Find where the given text appears and provide that cell's center as [x, y] coordinate. 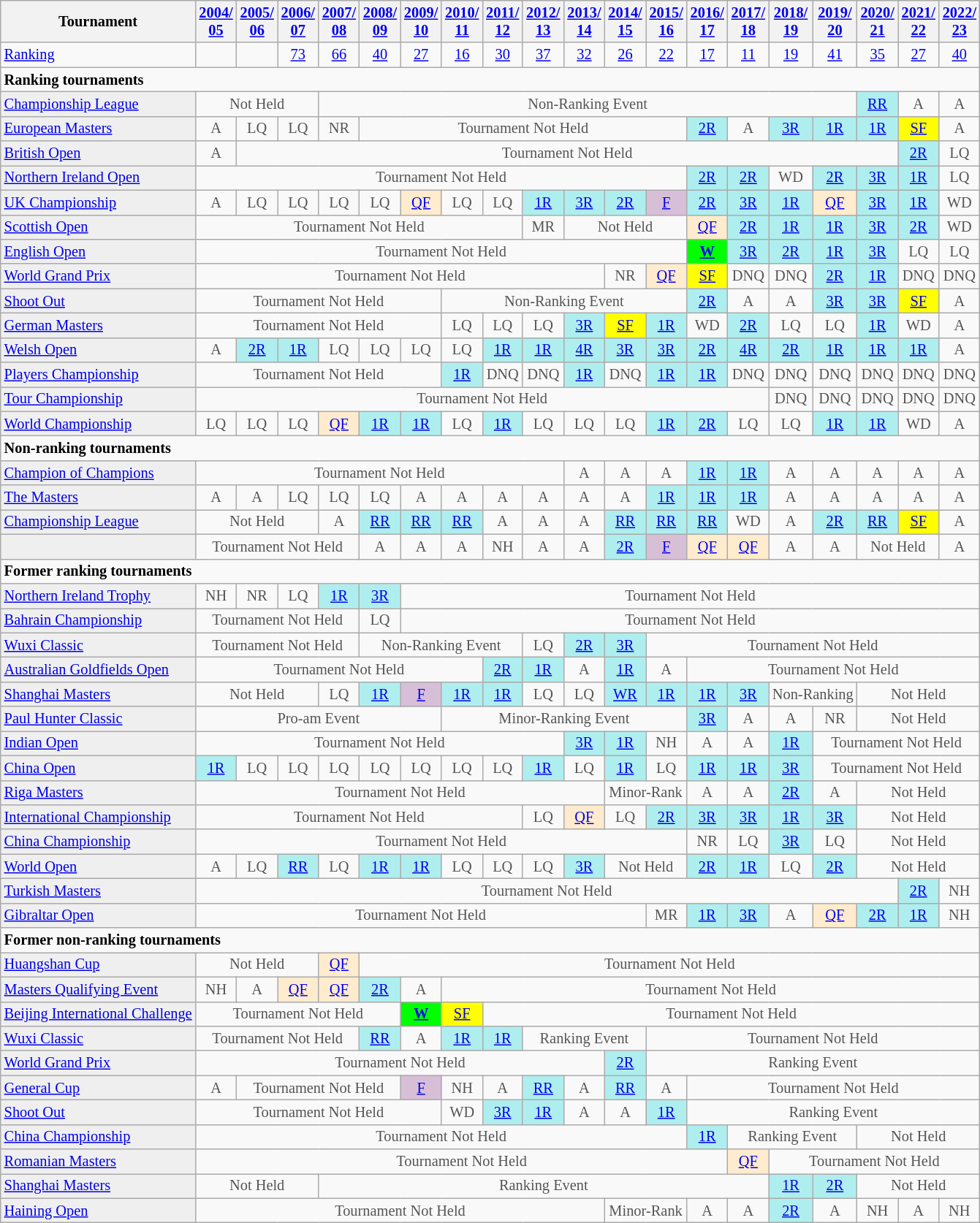
2006/07 [298, 21]
35 [878, 55]
Minor-Ranking Event [564, 719]
2007/08 [339, 21]
17 [707, 55]
Indian Open [98, 743]
2004/05 [216, 21]
11 [748, 55]
Welsh Open [98, 350]
2011/12 [503, 21]
Players Championship [98, 375]
2020/21 [878, 21]
2008/09 [380, 21]
English Open [98, 251]
Former non-ranking tournaments [490, 940]
Pro-am Event [319, 719]
General Cup [98, 1088]
Ranking [98, 55]
2022/23 [960, 21]
Masters Qualifying Event [98, 989]
37 [543, 55]
16 [462, 55]
European Masters [98, 129]
2015/16 [666, 21]
Romanian Masters [98, 1162]
2017/18 [748, 21]
Haining Open [98, 1211]
22 [666, 55]
Tour Championship [98, 399]
41 [835, 55]
2021/22 [919, 21]
2012/13 [543, 21]
Non-ranking tournaments [490, 448]
Paul Hunter Classic [98, 719]
UK Championship [98, 202]
German Masters [98, 325]
2005/06 [257, 21]
2018/19 [791, 21]
Former ranking tournaments [490, 571]
World Open [98, 866]
2014/15 [625, 21]
China Open [98, 768]
Ranking tournaments [490, 80]
International Championship [98, 817]
Northern Ireland Open [98, 178]
26 [625, 55]
Northern Ireland Trophy [98, 595]
2010/11 [462, 21]
2009/10 [421, 21]
Huangshan Cup [98, 964]
Bahrain Championship [98, 620]
British Open [98, 153]
2013/14 [584, 21]
World Championship [98, 424]
30 [503, 55]
Beijing International Challenge [98, 1014]
Scottish Open [98, 227]
Tournament [98, 21]
The Masters [98, 498]
32 [584, 55]
2016/17 [707, 21]
19 [791, 55]
73 [298, 55]
Australian Goldfields Open [98, 669]
WR [625, 694]
2019/20 [835, 21]
66 [339, 55]
Gibraltar Open [98, 915]
Riga Masters [98, 793]
Non-Ranking [813, 694]
Champion of Champions [98, 473]
Turkish Masters [98, 891]
